Capture the cell that displays the provided text and extract its (X, Y) central coordinate. 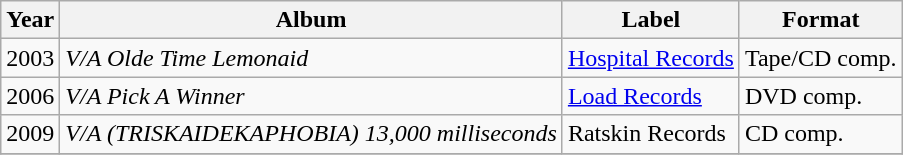
V/A Olde Time Lemonaid (312, 58)
2006 (30, 96)
Hospital Records (650, 58)
Load Records (650, 96)
Year (30, 20)
2003 (30, 58)
Album (312, 20)
Label (650, 20)
DVD comp. (820, 96)
2009 (30, 134)
V/A (TRISKAIDEKAPHOBIA) 13,000 milliseconds (312, 134)
Format (820, 20)
V/A Pick A Winner (312, 96)
Ratskin Records (650, 134)
Tape/CD comp. (820, 58)
CD comp. (820, 134)
